Locate the cell with the specified text and output its (x, y) center coordinate. 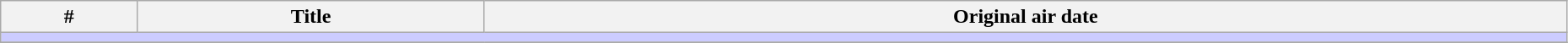
Original air date (1026, 17)
# (69, 17)
Title (311, 17)
